Extract the [x, y] coordinate from the center of the cell holding the provided text.  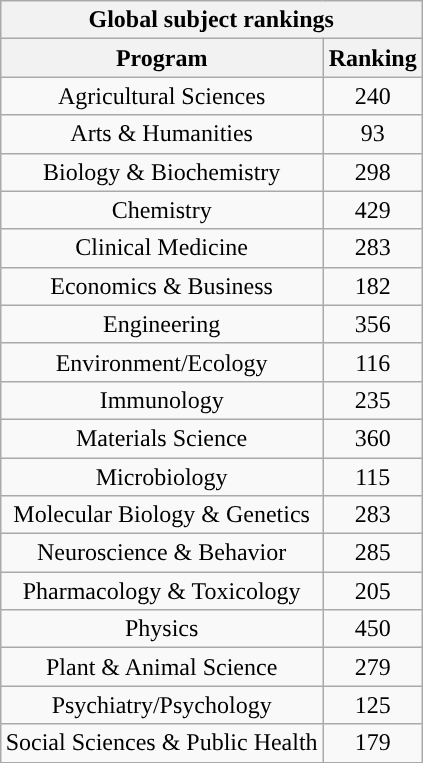
116 [372, 362]
Physics [162, 629]
240 [372, 96]
429 [372, 210]
Molecular Biology & Genetics [162, 515]
Materials Science [162, 438]
93 [372, 134]
125 [372, 705]
Psychiatry/Psychology [162, 705]
115 [372, 477]
Clinical Medicine [162, 248]
Immunology [162, 400]
Microbiology [162, 477]
356 [372, 324]
Economics & Business [162, 286]
182 [372, 286]
450 [372, 629]
205 [372, 591]
360 [372, 438]
179 [372, 743]
Plant & Animal Science [162, 667]
Agricultural Sciences [162, 96]
Neuroscience & Behavior [162, 553]
Biology & Biochemistry [162, 172]
Engineering [162, 324]
Program [162, 58]
Global subject rankings [211, 20]
Pharmacology & Toxicology [162, 591]
285 [372, 553]
Social Sciences & Public Health [162, 743]
Arts & Humanities [162, 134]
235 [372, 400]
Chemistry [162, 210]
Ranking [372, 58]
279 [372, 667]
Environment/Ecology [162, 362]
298 [372, 172]
